Detect which cell encompasses the target text, then output its [x, y] center coordinate. 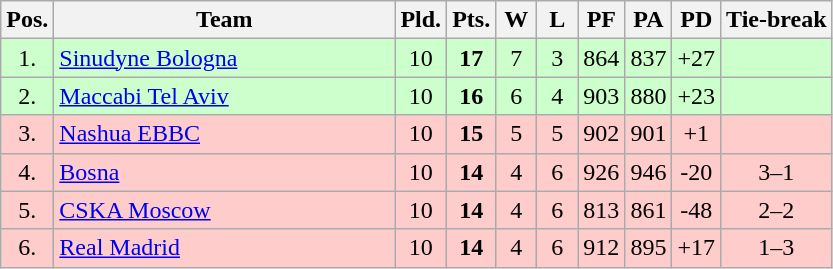
5. [28, 210]
Sinudyne Bologna [224, 58]
Maccabi Tel Aviv [224, 96]
3 [558, 58]
903 [602, 96]
17 [472, 58]
+23 [696, 96]
926 [602, 172]
PF [602, 20]
837 [648, 58]
PD [696, 20]
Nashua EBBC [224, 134]
Real Madrid [224, 248]
CSKA Moscow [224, 210]
901 [648, 134]
Pld. [421, 20]
15 [472, 134]
Tie-break [777, 20]
1. [28, 58]
2. [28, 96]
864 [602, 58]
PA [648, 20]
895 [648, 248]
Pts. [472, 20]
902 [602, 134]
+1 [696, 134]
7 [516, 58]
813 [602, 210]
861 [648, 210]
-20 [696, 172]
946 [648, 172]
Pos. [28, 20]
Bosna [224, 172]
2–2 [777, 210]
Team [224, 20]
1–3 [777, 248]
+27 [696, 58]
L [558, 20]
880 [648, 96]
912 [602, 248]
3. [28, 134]
6. [28, 248]
+17 [696, 248]
4. [28, 172]
16 [472, 96]
3–1 [777, 172]
W [516, 20]
-48 [696, 210]
